Pinpoint the cell where the given text exists, returning its [X, Y] midpoint coordinate. 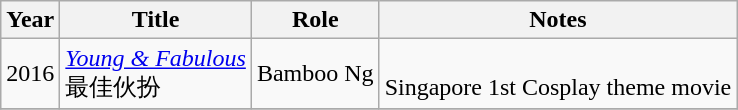
Title [156, 20]
Notes [558, 20]
2016 [30, 74]
Role [315, 20]
Young & Fabulous 最佳伙扮 [156, 74]
Bamboo Ng [315, 74]
Singapore 1st Cosplay theme movie [558, 74]
Year [30, 20]
